Output the [x, y] coordinate of the center of the cell containing the given text.  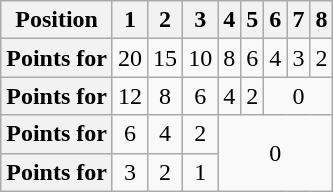
10 [200, 58]
5 [252, 20]
15 [166, 58]
7 [298, 20]
Position [57, 20]
12 [130, 96]
20 [130, 58]
